Pinpoint the cell where the given text exists, returning its (x, y) midpoint coordinate. 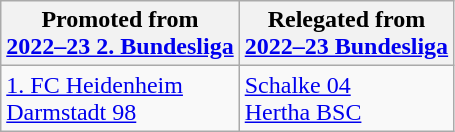
Promoted from2022–23 2. Bundesliga (120, 34)
Schalke 04Hertha BSC (346, 98)
Relegated from2022–23 Bundesliga (346, 34)
1. FC HeidenheimDarmstadt 98 (120, 98)
